Pinpoint the cell where the given text exists, returning its (x, y) midpoint coordinate. 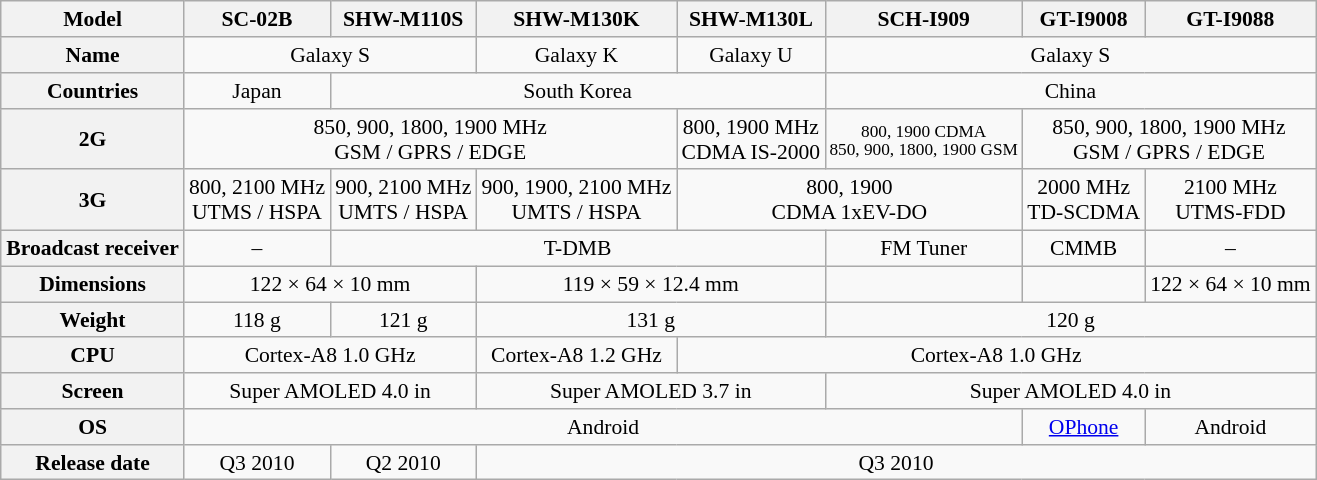
China (1070, 91)
Galaxy U (752, 55)
119 × 59 × 12.4 mm (650, 284)
Cortex-A8 1.2 GHz (576, 355)
Galaxy K (576, 55)
Countries (92, 91)
SHW-M130L (752, 19)
800, 1900 CDMA850, 900, 1800, 1900 GSM (924, 138)
121 g (403, 320)
800, 2100 MHzUTMS / HSPA (257, 200)
Broadcast receiver (92, 248)
SCH-I909 (924, 19)
Model (92, 19)
T-DMB (578, 248)
131 g (650, 320)
OPhone (1084, 427)
GT-I9088 (1230, 19)
Release date (92, 462)
2100 MHzUTMS-FDD (1230, 200)
2G (92, 138)
Weight (92, 320)
120 g (1070, 320)
Screen (92, 391)
CPU (92, 355)
Dimensions (92, 284)
3G (92, 200)
GT-I9008 (1084, 19)
900, 1900, 2100 MHzUMTS / HSPA (576, 200)
SHW-M130K (576, 19)
Super AMOLED 3.7 in (650, 391)
Japan (257, 91)
OS (92, 427)
FM Tuner (924, 248)
South Korea (578, 91)
Name (92, 55)
CMMB (1084, 248)
800, 1900CDMA 1xEV-DO (850, 200)
SC-02B (257, 19)
118 g (257, 320)
SHW-M110S (403, 19)
800, 1900 MHzCDMA IS-2000 (752, 138)
2000 MHzTD-SCDMA (1084, 200)
900, 2100 MHzUMTS / HSPA (403, 200)
Q2 2010 (403, 462)
